For the text-containing cell, return its midpoint in (X, Y) coordinate format. 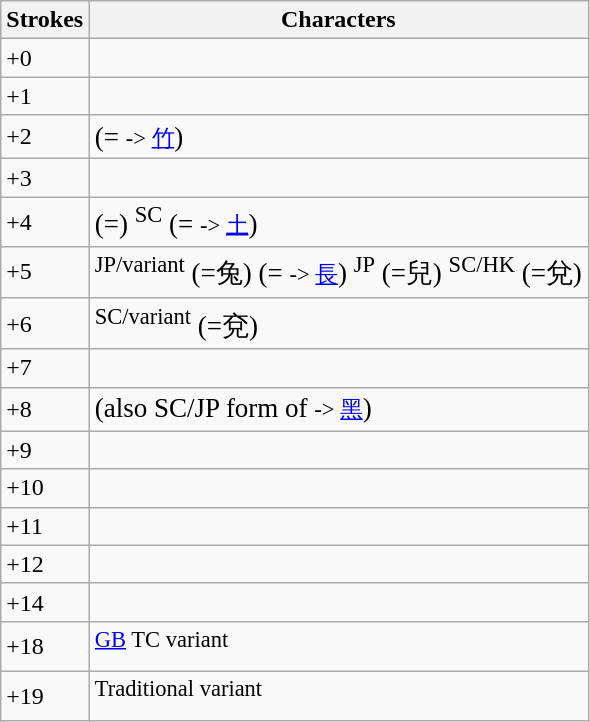
+9 (45, 450)
+8 (45, 409)
SC/variant (=兗) (338, 324)
+5 (45, 272)
+19 (45, 696)
+11 (45, 526)
+18 (45, 646)
+3 (45, 178)
GB TC variant (338, 646)
+6 (45, 324)
Strokes (45, 20)
+2 (45, 137)
JP/variant (=兔) (= -> 長) JP (=兒) SC/HK (=兌) (338, 272)
+7 (45, 368)
+14 (45, 602)
+10 (45, 488)
(also SC/JP form of -> 黑) (338, 409)
+1 (45, 96)
Traditional variant (338, 696)
Characters (338, 20)
(=) SC (= -> 土) (338, 222)
(= -> 竹) (338, 137)
+4 (45, 222)
+12 (45, 564)
+0 (45, 58)
